Scan for the cell matching the given text and deliver its [x, y] coordinate at center. 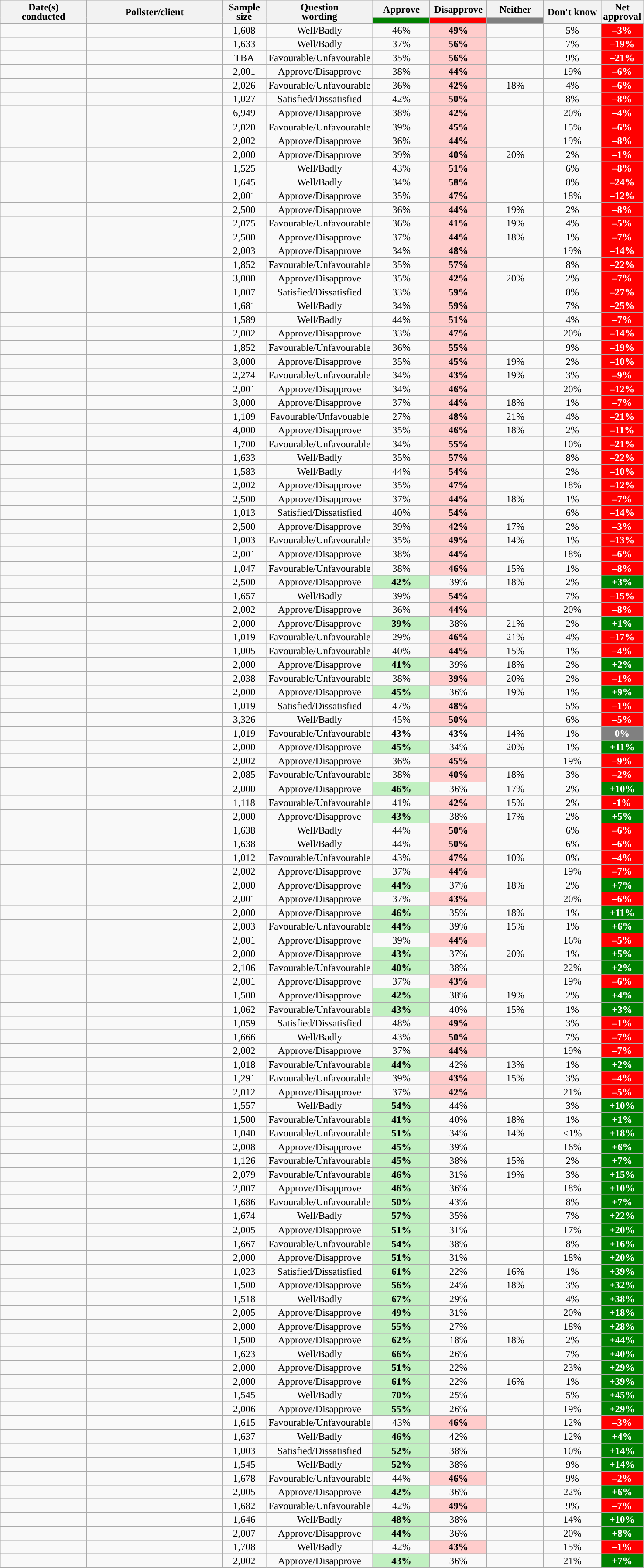
1,623 [244, 1354]
1,645 [244, 182]
<1% [572, 1133]
1,518 [244, 1299]
+16% [622, 1244]
+38% [622, 1299]
70% [401, 1395]
1,608 [244, 31]
1,047 [244, 568]
2,079 [244, 1175]
1,118 [244, 803]
Favourable/Unfavouable [319, 416]
1,062 [244, 1009]
1,615 [244, 1423]
1,583 [244, 472]
+45% [622, 1395]
1,674 [244, 1216]
1,637 [244, 1437]
1,667 [244, 1244]
1,682 [244, 1506]
–24% [622, 182]
1,040 [244, 1133]
+9% [622, 692]
1,027 [244, 100]
Don't know [572, 12]
1,007 [244, 292]
1,589 [244, 320]
3,326 [244, 720]
1,557 [244, 1106]
2,274 [244, 375]
Date(s)conducted [44, 12]
Questionwording [319, 12]
Neither [516, 9]
1,059 [244, 1023]
Approve [401, 9]
+40% [622, 1354]
-1% [622, 803]
2,075 [244, 223]
–17% [622, 637]
Disapprove [458, 9]
–27% [622, 292]
–25% [622, 306]
4,000 [244, 430]
62% [401, 1340]
1,686 [244, 1202]
–13% [622, 540]
1,013 [244, 513]
2,085 [244, 775]
2,026 [244, 86]
58% [458, 182]
1,012 [244, 858]
1,681 [244, 306]
25% [458, 1395]
–15% [622, 596]
+32% [622, 1285]
1,005 [244, 651]
Net approval [622, 12]
1,525 [244, 168]
13% [516, 1064]
23% [572, 1368]
+28% [622, 1326]
1,657 [244, 596]
2,020 [244, 127]
+15% [622, 1175]
Pollster/client [154, 12]
–11% [622, 430]
TBA [244, 58]
1,023 [244, 1271]
1,126 [244, 1161]
66% [401, 1354]
2,106 [244, 968]
6,949 [244, 113]
1,700 [244, 444]
1,708 [244, 1547]
2,012 [244, 1092]
1,018 [244, 1064]
67% [401, 1299]
+44% [622, 1340]
2,008 [244, 1147]
1,678 [244, 1478]
1,109 [244, 416]
24% [458, 1285]
2,006 [244, 1409]
+8% [622, 1533]
1,666 [244, 1037]
Sample size [244, 12]
1,646 [244, 1520]
+22% [622, 1216]
1,291 [244, 1078]
2,038 [244, 678]
